Scan for the cell matching the given text and deliver its (x, y) coordinate at center. 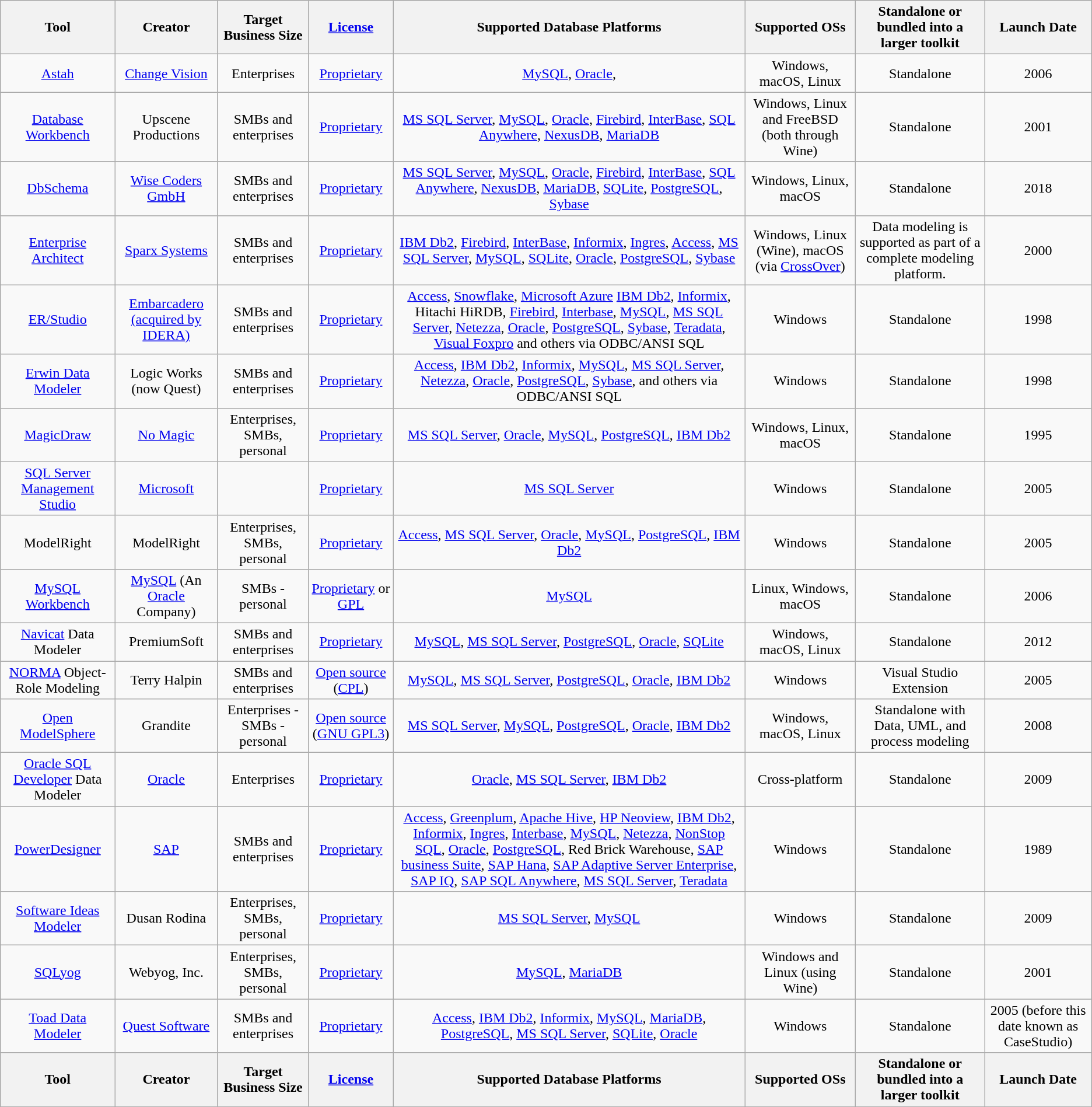
Erwin Data Modeler (58, 381)
Linux, Windows, macOS (800, 596)
Access, IBM Db2, Informix, MySQL, MariaDB, PostgreSQL, MS SQL Server, SQLite, Oracle (569, 1026)
No Magic (166, 435)
Data modeling is supported as part of a complete modeling platform. (921, 250)
ER/Studio (58, 320)
Access, IBM Db2, Informix, MySQL, MS SQL Server, Netezza, Oracle, PostgreSQL, Sybase, and others via ODBC/ANSI SQL (569, 381)
Enterprises - SMBs - personal (263, 726)
MySQL, MariaDB (569, 972)
Astah (58, 74)
PremiumSoft (166, 642)
Upscene Productions (166, 127)
Navicat Data Modeler (58, 642)
Windows, Linux (Wine), macOS (via CrossOver) (800, 250)
MySQL Workbench (58, 596)
Open source (GNU GPL3) (351, 726)
MySQL, Oracle, (569, 74)
Database Workbench (58, 127)
Webyog, Inc. (166, 972)
MySQL, MS SQL Server, PostgreSQL, Oracle, IBM Db2 (569, 679)
1989 (1038, 849)
SQLyog (58, 972)
Oracle (166, 780)
Open ModelSphere (58, 726)
MySQL (An Oracle Company) (166, 596)
Open source (CPL) (351, 679)
Oracle SQL Developer Data Modeler (58, 780)
PowerDesigner (58, 849)
Standalone with Data, UML, and process modeling (921, 726)
DbSchema (58, 188)
Proprietary or GPL (351, 596)
MySQL, MS SQL Server, PostgreSQL, Oracle, SQLite (569, 642)
Access, MS SQL Server, Oracle, MySQL, PostgreSQL, IBM Db2 (569, 542)
Enterprise Architect (58, 250)
Dusan Rodina (166, 919)
Software Ideas Modeler (58, 919)
Cross-platform (800, 780)
MagicDraw (58, 435)
MySQL (569, 596)
Grandite (166, 726)
Quest Software (166, 1026)
Sparx Systems (166, 250)
NORMA Object-Role Modeling (58, 679)
SAP (166, 849)
IBM Db2, Firebird, InterBase, Informix, Ingres, Access, MS SQL Server, MySQL, SQLite, Oracle, PostgreSQL, Sybase (569, 250)
MS SQL Server, MySQL, Oracle, Firebird, InterBase, SQL Anywhere, NexusDB, MariaDB (569, 127)
2018 (1038, 188)
Logic Works (now Quest) (166, 381)
Microsoft (166, 488)
SQL Server Management Studio (58, 488)
Windows and Linux (using Wine) (800, 972)
MS SQL Server (569, 488)
Oracle, MS SQL Server, IBM Db2 (569, 780)
Toad Data Modeler (58, 1026)
SMBs - personal (263, 596)
MS SQL Server, MySQL (569, 919)
2005 (before this date known as CaseStudio) (1038, 1026)
MS SQL Server, MySQL, Oracle, Firebird, InterBase, SQL Anywhere, NexusDB, MariaDB, SQLite, PostgreSQL, Sybase (569, 188)
MS SQL Server, MySQL, PostgreSQL, Oracle, IBM Db2 (569, 726)
Wise Coders GmbH (166, 188)
2008 (1038, 726)
MS SQL Server, Oracle, MySQL, PostgreSQL, IBM Db2 (569, 435)
1995 (1038, 435)
Terry Halpin (166, 679)
2000 (1038, 250)
Visual Studio Extension (921, 679)
Embarcadero (acquired by IDERA) (166, 320)
Change Vision (166, 74)
2012 (1038, 642)
Windows, Linux and FreeBSD (both through Wine) (800, 127)
